From the cell containing the given text, extract its center point as [X, Y] coordinate. 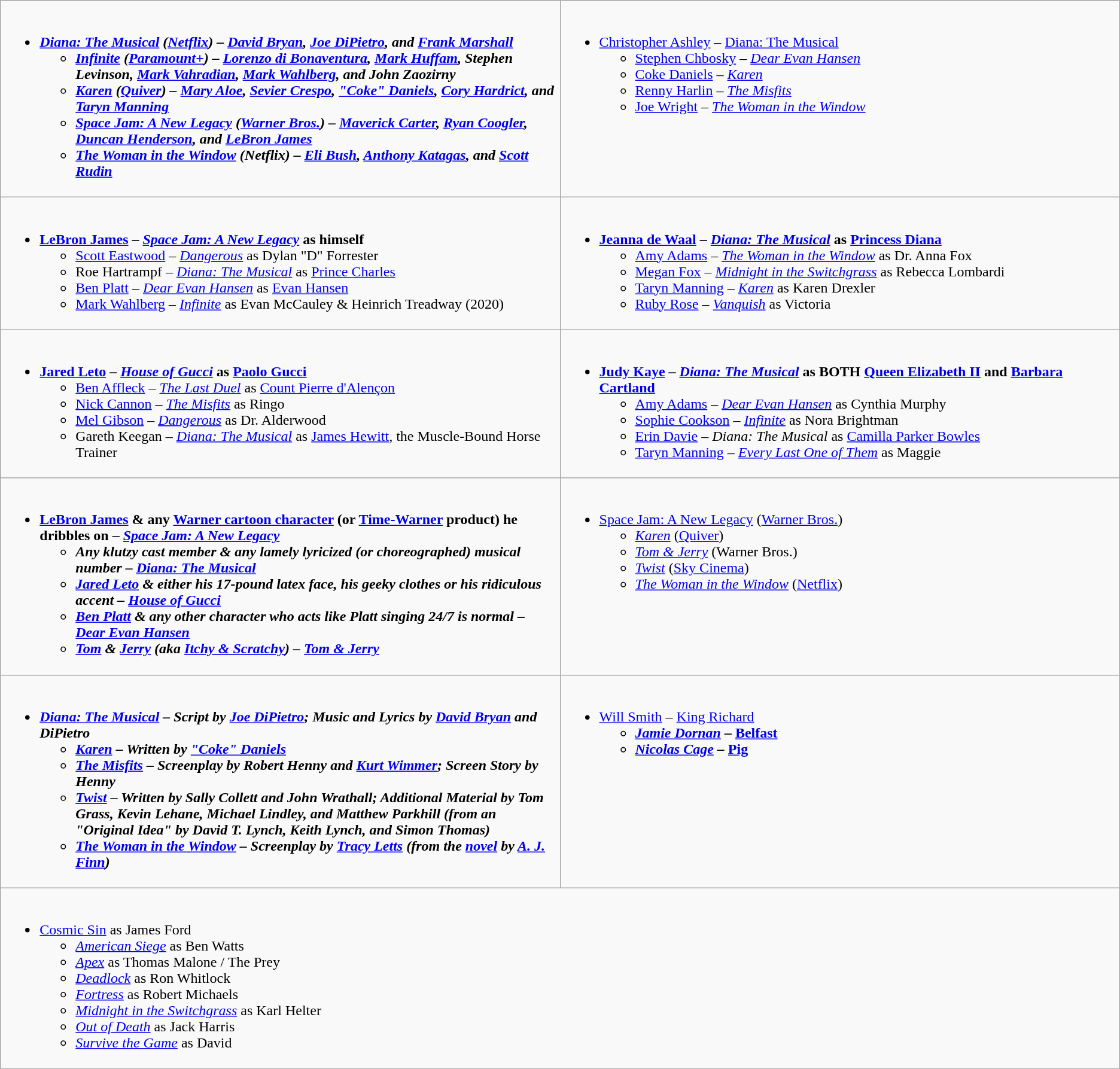
Space Jam: A New Legacy (Warner Bros.)Karen (Quiver) Tom & Jerry (Warner Bros.)Twist (Sky Cinema)The Woman in the Window (Netflix) [840, 577]
Will Smith – King RichardJamie Dornan – BelfastNicolas Cage – Pig [840, 781]
